Return the [x, y] coordinate for the center point of the cell that contains the specified text.  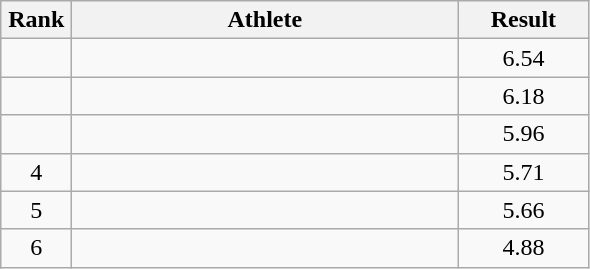
6.54 [524, 58]
6 [36, 248]
Rank [36, 20]
4.88 [524, 248]
Result [524, 20]
Athlete [265, 20]
5.71 [524, 172]
4 [36, 172]
5.96 [524, 134]
6.18 [524, 96]
5 [36, 210]
5.66 [524, 210]
